Determine the [x, y] coordinate at the center of the cell enclosing the given text.  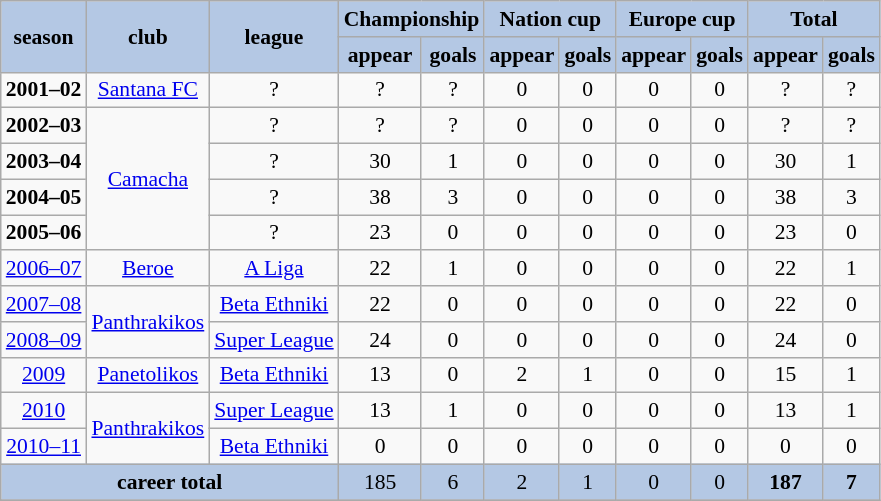
2008–09 [44, 340]
6 [452, 482]
2002–03 [44, 126]
7 [852, 482]
league [274, 36]
Santana FC [148, 90]
season [44, 36]
187 [786, 482]
Nation cup [550, 19]
2003–04 [44, 162]
2006–07 [44, 269]
Europe cup [682, 19]
2010 [44, 411]
2009 [44, 375]
Championship [412, 19]
Camacha [148, 179]
Total [814, 19]
Beroe [148, 269]
2001–02 [44, 90]
2010–11 [44, 447]
A Liga [274, 269]
185 [380, 482]
club [148, 36]
2005–06 [44, 233]
2004–05 [44, 197]
2007–08 [44, 304]
career total [170, 482]
15 [786, 375]
Panetolikos [148, 375]
